Determine the [x, y] coordinate at the center of the cell enclosing the given text.  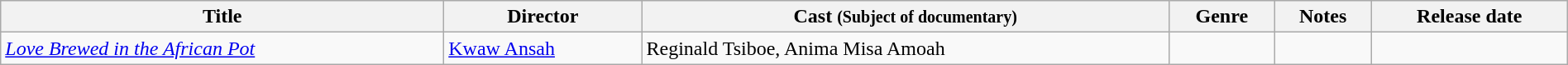
Release date [1469, 17]
Notes [1323, 17]
Genre [1221, 17]
Director [543, 17]
Kwaw Ansah [543, 48]
Love Brewed in the African Pot [222, 48]
Title [222, 17]
Cast (Subject of documentary) [905, 17]
Reginald Tsiboe, Anima Misa Amoah [905, 48]
